Output the (X, Y) coordinate of the center of the cell containing the given text.  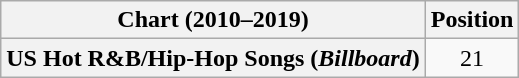
US Hot R&B/Hip-Hop Songs (Billboard) (213, 58)
Position (472, 20)
Chart (2010–2019) (213, 20)
21 (472, 58)
